Return the (x, y) coordinate for the center point of the cell that contains the specified text.  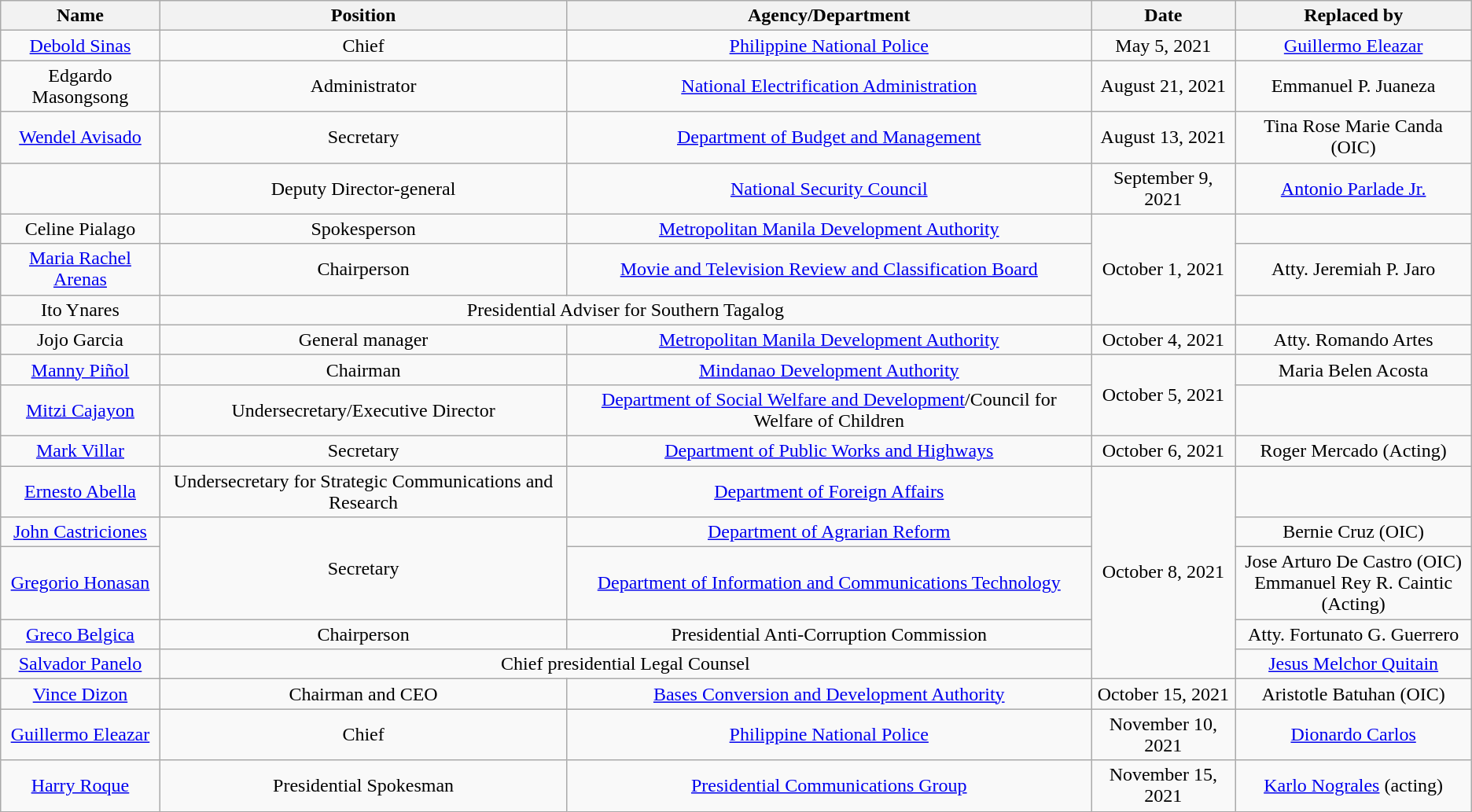
Emmanuel P. Juaneza (1353, 86)
Greco Belgica (80, 634)
Spokesperson (363, 229)
Karlo Nograles (acting) (1353, 786)
Roger Mercado (Acting) (1353, 450)
October 8, 2021 (1164, 572)
National Security Council (829, 189)
Replaced by (1353, 16)
Maria Belen Acosta (1353, 369)
Chairman and CEO (363, 694)
November 10, 2021 (1164, 734)
Celine Pialago (80, 229)
General manager (363, 340)
Undersecretary/Executive Director (363, 410)
Agency/Department (829, 16)
Ernesto Abella (80, 491)
Presidential Spokesman (363, 786)
Chief presidential Legal Counsel (625, 664)
Presidential Anti-Corruption Commission (829, 634)
Department of Public Works and Highways (829, 450)
November 15, 2021 (1164, 786)
Position (363, 16)
October 4, 2021 (1164, 340)
Movie and Television Review and Classification Board (829, 269)
October 15, 2021 (1164, 694)
Atty. Jeremiah P. Jaro (1353, 269)
Manny Piñol (80, 369)
October 6, 2021 (1164, 450)
Jose Arturo De Castro (OIC)Emmanuel Rey R. Caintic (Acting) (1353, 583)
Jesus Melchor Quitain (1353, 664)
October 1, 2021 (1164, 269)
Date (1164, 16)
Bernie Cruz (OIC) (1353, 532)
Aristotle Batuhan (OIC) (1353, 694)
Department of Information and Communications Technology (829, 583)
National Electrification Administration (829, 86)
August 21, 2021 (1164, 86)
Presidential Communications Group (829, 786)
August 13, 2021 (1164, 137)
Undersecretary for Strategic Communications and Research (363, 491)
Mitzi Cajayon (80, 410)
May 5, 2021 (1164, 46)
Mark Villar (80, 450)
Jojo Garcia (80, 340)
Mindanao Development Authority (829, 369)
Wendel Avisado (80, 137)
Edgardo Masongsong (80, 86)
Administrator (363, 86)
October 5, 2021 (1164, 395)
Name (80, 16)
Vince Dizon (80, 694)
September 9, 2021 (1164, 189)
Department of Foreign Affairs (829, 491)
Gregorio Honasan (80, 583)
Department of Agrarian Reform (829, 532)
Deputy Director-general (363, 189)
John Castriciones (80, 532)
Department of Budget and Management (829, 137)
Maria Rachel Arenas (80, 269)
Bases Conversion and Development Authority (829, 694)
Dionardo Carlos (1353, 734)
Ito Ynares (80, 310)
Department of Social Welfare and Development/Council for Welfare of Children (829, 410)
Salvador Panelo (80, 664)
Atty. Fortunato G. Guerrero (1353, 634)
Harry Roque (80, 786)
Chairman (363, 369)
Presidential Adviser for Southern Tagalog (625, 310)
Atty. Romando Artes (1353, 340)
Debold Sinas (80, 46)
Antonio Parlade Jr. (1353, 189)
Tina Rose Marie Canda (OIC) (1353, 137)
